For the text-containing cell, return its midpoint in [x, y] coordinate format. 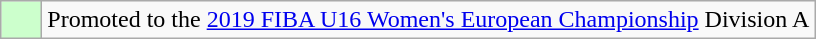
Promoted to the 2019 FIBA U16 Women's European Championship Division A [428, 20]
